Return the [x, y] coordinate for the center point of the cell that contains the specified text.  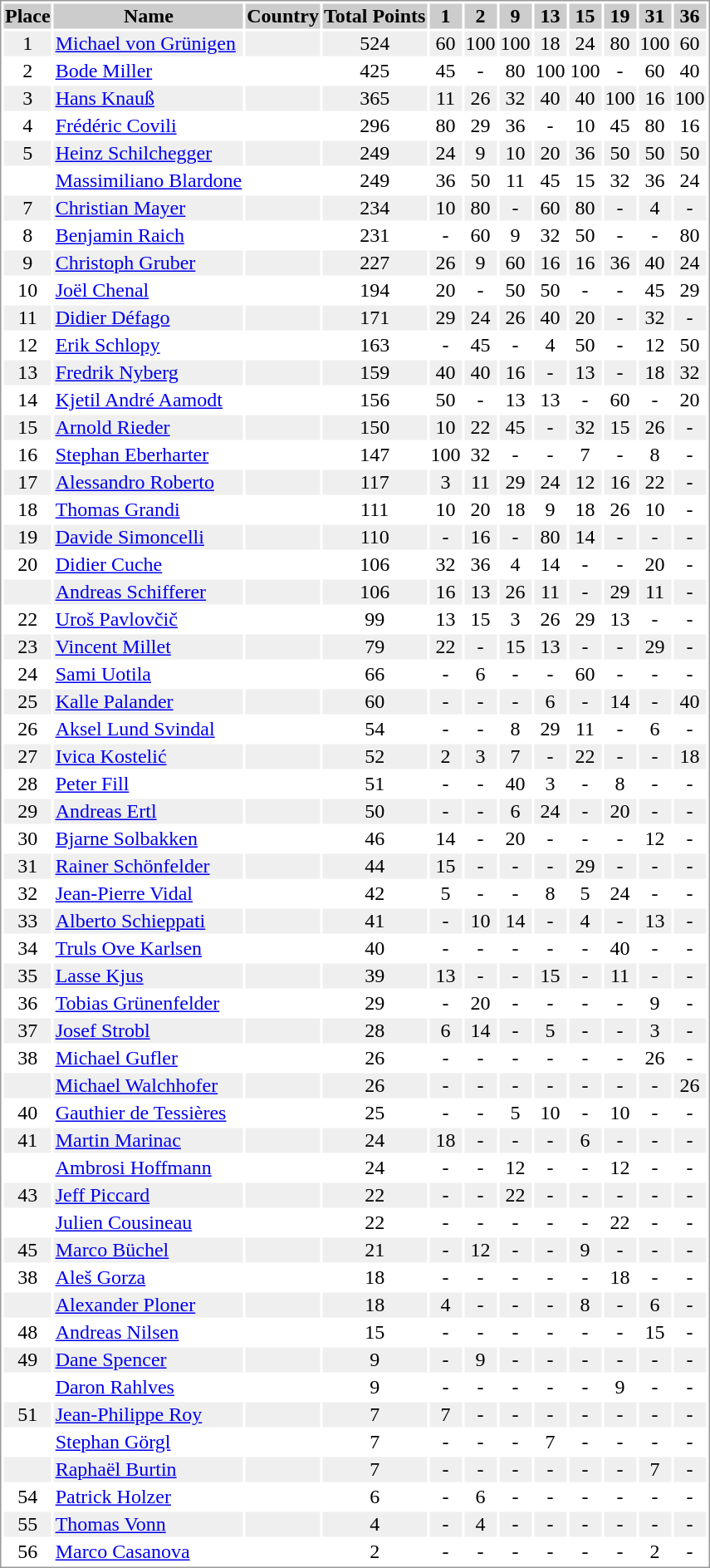
27 [27, 757]
Andreas Ertl [149, 812]
Christoph Gruber [149, 263]
35 [27, 976]
Sami Uotila [149, 674]
Heinz Schilchegger [149, 154]
Country [283, 16]
365 [374, 99]
Didier Défago [149, 318]
156 [374, 400]
Kjetil André Aamodt [149, 400]
Gauthier de Tessières [149, 1113]
Andreas Schifferer [149, 592]
Bjarne Solbakken [149, 838]
425 [374, 71]
Andreas Nilsen [149, 1332]
Arnold Rieder [149, 428]
163 [374, 345]
Thomas Grandi [149, 509]
Jean-Philippe Roy [149, 1415]
52 [374, 757]
Place [27, 16]
194 [374, 290]
23 [27, 647]
Patrick Holzer [149, 1497]
Erik Schlopy [149, 345]
Aleš Gorza [149, 1277]
Thomas Vonn [149, 1525]
Rainer Schönfelder [149, 867]
150 [374, 428]
111 [374, 509]
171 [374, 318]
30 [27, 838]
Dane Spencer [149, 1360]
Alessandro Roberto [149, 483]
79 [374, 647]
49 [27, 1360]
21 [374, 1251]
56 [27, 1551]
Name [149, 16]
Aksel Lund Svindal [149, 729]
234 [374, 209]
43 [27, 1196]
39 [374, 976]
Massimiliano Blardone [149, 180]
Vincent Millet [149, 647]
147 [374, 455]
Martin Marinac [149, 1141]
Bode Miller [149, 71]
524 [374, 44]
37 [27, 1031]
44 [374, 867]
Hans Knauß [149, 99]
Peter Fill [149, 784]
Lasse Kjus [149, 976]
Joël Chenal [149, 290]
55 [27, 1525]
Davide Simoncelli [149, 538]
Truls Ove Karlsen [149, 948]
227 [374, 263]
Jeff Piccard [149, 1196]
46 [374, 838]
Christian Mayer [149, 209]
Didier Cuche [149, 564]
Alberto Schieppati [149, 922]
Marco Casanova [149, 1551]
Uroš Pavlovčič [149, 619]
Michael von Grünigen [149, 44]
Ambrosi Hoffmann [149, 1167]
159 [374, 373]
296 [374, 125]
Ivica Kostelić [149, 757]
Benjamin Raich [149, 235]
117 [374, 483]
48 [27, 1332]
231 [374, 235]
Michael Walchhofer [149, 1086]
Alexander Ploner [149, 1305]
66 [374, 674]
99 [374, 619]
Total Points [374, 16]
Fredrik Nyberg [149, 373]
110 [374, 538]
33 [27, 922]
42 [374, 893]
Stephan Görgl [149, 1442]
Daron Rahlves [149, 1387]
Frédéric Covili [149, 125]
Jean-Pierre Vidal [149, 893]
Marco Büchel [149, 1251]
Tobias Grünenfelder [149, 1003]
Josef Strobl [149, 1031]
Julien Cousineau [149, 1222]
Michael Gufler [149, 1058]
Stephan Eberharter [149, 455]
Raphaël Burtin [149, 1470]
Kalle Palander [149, 702]
34 [27, 948]
17 [27, 483]
